Identify which cell holds the provided text, then report its [X, Y] central coordinate. 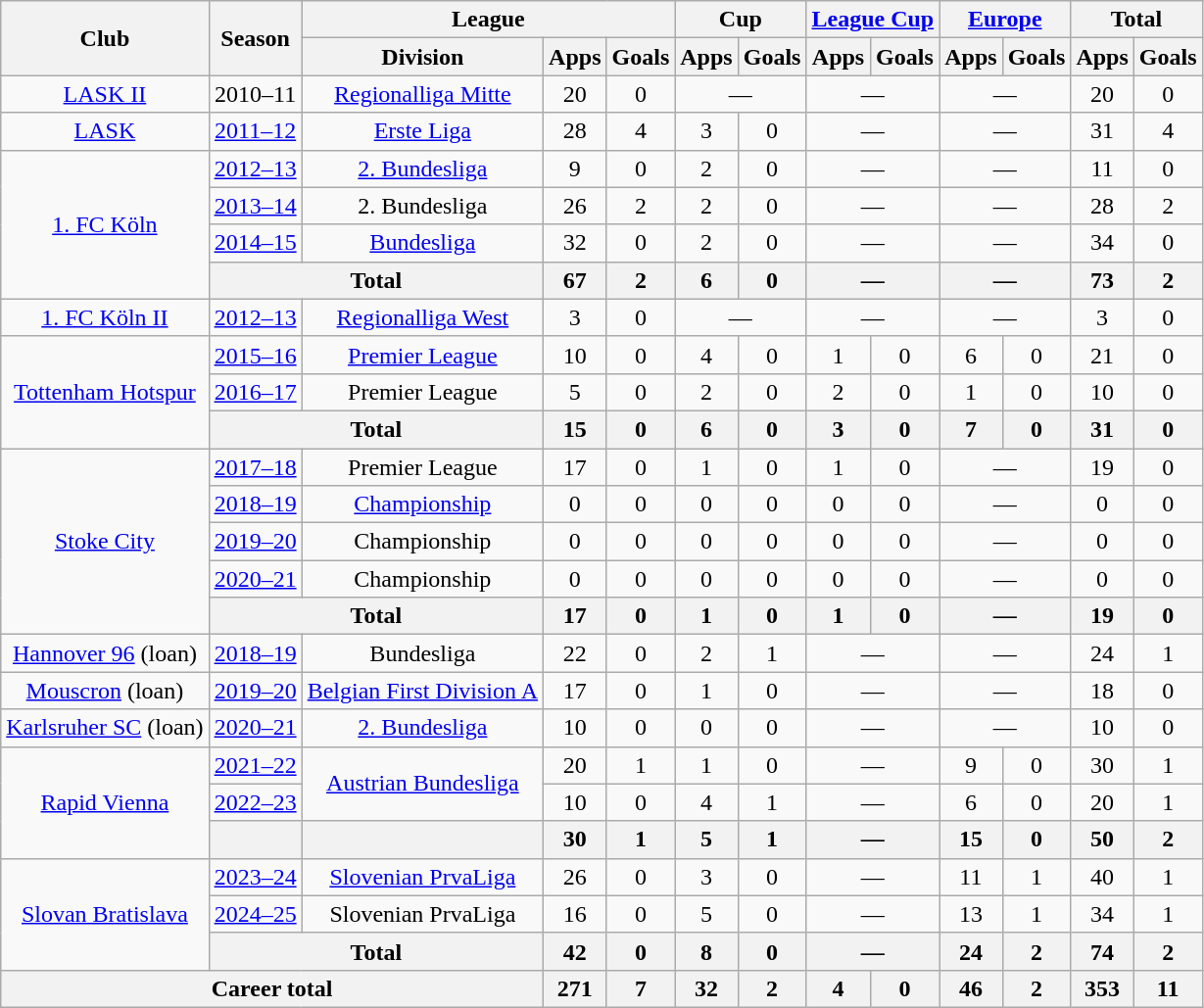
46 [971, 988]
2010–11 [255, 94]
74 [1102, 951]
Regionalliga West [422, 317]
Club [105, 38]
50 [1102, 840]
40 [1102, 877]
Mouscron (loan) [105, 691]
2014–15 [255, 243]
Cup [741, 20]
2013–14 [255, 206]
2016–17 [255, 392]
Division [422, 57]
2017–18 [255, 467]
2011–12 [255, 131]
Rapid Vienna [105, 802]
Karlsruher SC (loan) [105, 728]
Erste Liga [422, 131]
Season [255, 38]
Belgian First Division A [422, 691]
42 [575, 951]
Hannover 96 (loan) [105, 653]
16 [575, 914]
2023–24 [255, 877]
353 [1102, 988]
271 [575, 988]
Tottenham Hotspur [105, 392]
Europe [1005, 20]
2015–16 [255, 355]
Slovan Bratislava [105, 914]
League Cup [873, 20]
67 [575, 280]
2022–23 [255, 802]
LASK II [105, 94]
22 [575, 653]
18 [1102, 691]
Stoke City [105, 542]
Career total [272, 988]
2021–22 [255, 765]
Regionalliga Mitte [422, 94]
13 [971, 914]
1. FC Köln II [105, 317]
2024–25 [255, 914]
73 [1102, 280]
LASK [105, 131]
21 [1102, 355]
1. FC Köln [105, 224]
Austrian Bundesliga [422, 784]
League [488, 20]
8 [706, 951]
